Output the (X, Y) coordinate of the center of the cell containing the given text.  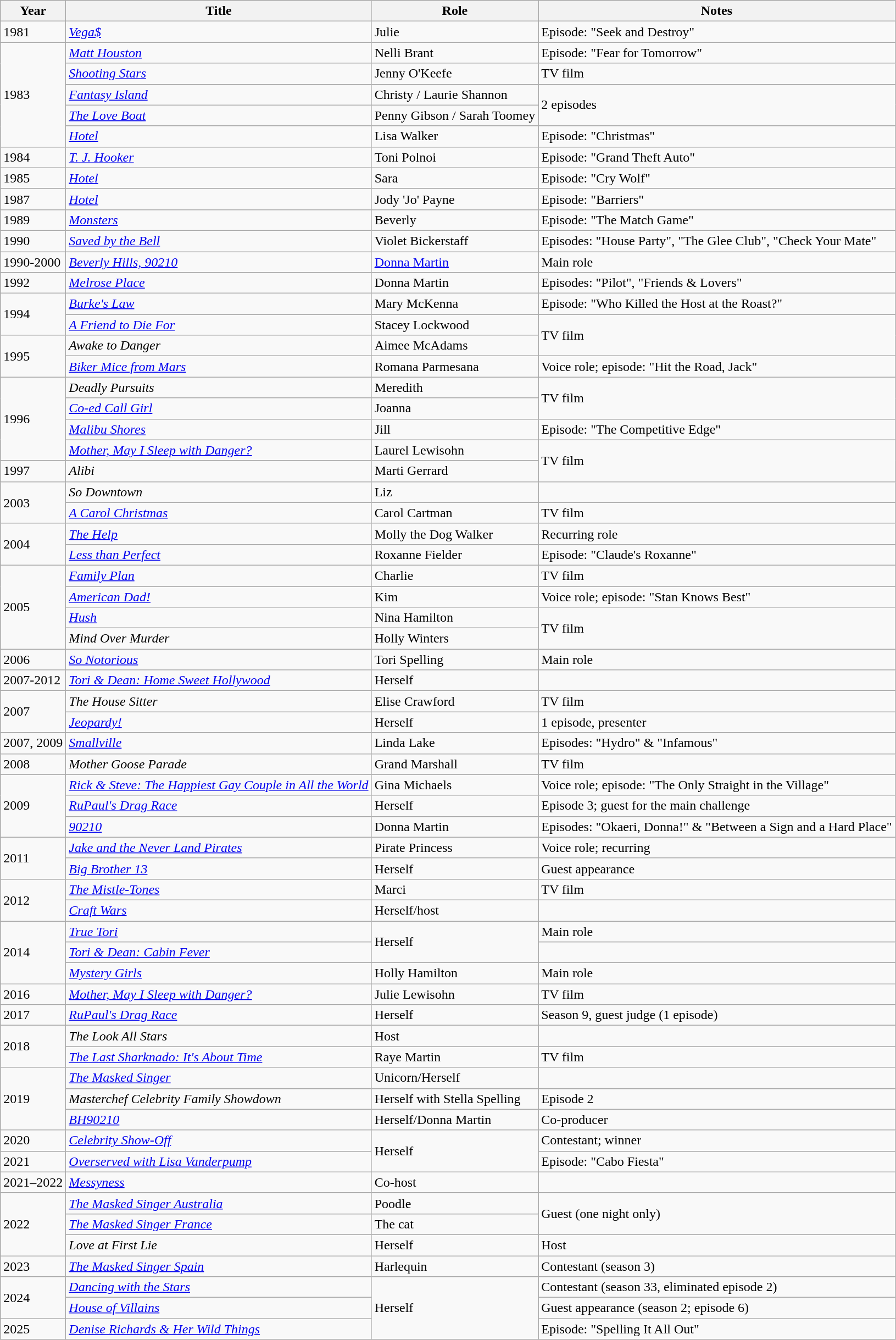
2005 (33, 607)
Biker Mice from Mars (219, 367)
Voice role; episode: "The Only Straight in the Village" (716, 785)
Monsters (219, 220)
The House Sitter (219, 701)
Smallville (219, 743)
The Masked Singer Spain (219, 1266)
Tori & Dean: Cabin Fever (219, 953)
Elise Crawford (455, 701)
The Last Sharknado: It's About Time (219, 1057)
Voice role; episode: "Stan Knows Best" (716, 596)
Contestant (season 3) (716, 1266)
2022 (33, 1224)
BH90210 (219, 1120)
2009 (33, 806)
2 episodes (716, 105)
Jill (455, 429)
2017 (33, 1015)
1989 (33, 220)
American Dad! (219, 596)
Linda Lake (455, 743)
Harlequin (455, 1266)
Poodle (455, 1203)
Awake to Danger (219, 346)
Holly Hamilton (455, 973)
Notes (716, 11)
1981 (33, 32)
Tori Spelling (455, 660)
Marti Gerrard (455, 471)
Unicorn/Herself (455, 1078)
Episodes: "House Party", "The Glee Club", "Check Your Mate" (716, 241)
Julie Lewisohn (455, 994)
Mind Over Murder (219, 639)
Alibi (219, 471)
Co-producer (716, 1120)
1990 (33, 241)
The Mistle-Tones (219, 889)
Nelli Brant (455, 53)
1987 (33, 199)
Beverly Hills, 90210 (219, 262)
Hush (219, 618)
Celebrity Show-Off (219, 1140)
Less than Perfect (219, 555)
Carol Cartman (455, 513)
1992 (33, 283)
Meredith (455, 387)
Laurel Lewisohn (455, 450)
2021–2022 (33, 1182)
Kim (455, 596)
So Notorious (219, 660)
Season 9, guest judge (1 episode) (716, 1015)
Toni Polnoi (455, 157)
Sara (455, 178)
Recurring role (716, 534)
Episode: "Cabo Fiesta" (716, 1161)
Contestant (season 33, eliminated episode 2) (716, 1287)
2024 (33, 1298)
Episode: "Claude's Roxanne" (716, 555)
Messyness (219, 1182)
House of Villains (219, 1308)
2021 (33, 1161)
So Downtown (219, 492)
The Masked Singer Australia (219, 1203)
Penny Gibson / Sarah Toomey (455, 115)
Guest appearance (716, 868)
2014 (33, 953)
Holly Winters (455, 639)
2016 (33, 994)
2007, 2009 (33, 743)
Romana Parmesana (455, 367)
2020 (33, 1140)
Stacey Lockwood (455, 325)
2011 (33, 858)
Rick & Steve: The Happiest Gay Couple in All the World (219, 785)
The cat (455, 1224)
Title (219, 11)
The Help (219, 534)
Jody 'Jo' Payne (455, 199)
The Masked Singer France (219, 1224)
Episode: "Seek and Destroy" (716, 32)
Beverly (455, 220)
1997 (33, 471)
2018 (33, 1046)
Masterchef Celebrity Family Showdown (219, 1099)
A Friend to Die For (219, 325)
Herself with Stella Spelling (455, 1099)
Burke's Law (219, 304)
2012 (33, 900)
Matt Houston (219, 53)
Shooting Stars (219, 74)
2004 (33, 544)
Year (33, 11)
2007 (33, 712)
Malibu Shores (219, 429)
Lisa Walker (455, 136)
Episode: "Fear for Tomorrow" (716, 53)
Family Plan (219, 575)
Episodes: "Pilot", "Friends & Lovers" (716, 283)
1985 (33, 178)
Episode: "Cry Wolf" (716, 178)
Violet Bickerstaff (455, 241)
True Tori (219, 932)
Nina Hamilton (455, 618)
Episodes: "Hydro" & "Infamous" (716, 743)
Voice role; episode: "Hit the Road, Jack" (716, 367)
Jake and the Never Land Pirates (219, 848)
Charlie (455, 575)
2008 (33, 764)
90210 (219, 827)
Christy / Laurie Shannon (455, 95)
Gina Michaels (455, 785)
Marci (455, 889)
Co-host (455, 1182)
Guest (one night only) (716, 1214)
Episode 3; guest for the main challenge (716, 806)
1990-2000 (33, 262)
1996 (33, 419)
Fantasy Island (219, 95)
2007-2012 (33, 680)
Episodes: "Okaeri, Donna!" & "Between a Sign and a Hard Place" (716, 827)
Episode: "Who Killed the Host at the Roast?" (716, 304)
2023 (33, 1266)
Mother Goose Parade (219, 764)
A Carol Christmas (219, 513)
Craft Wars (219, 910)
Dancing with the Stars (219, 1287)
Co-ed Call Girl (219, 408)
Overserved with Lisa Vanderpump (219, 1161)
2006 (33, 660)
Voice role; recurring (716, 848)
Episode: "Barriers" (716, 199)
Contestant; winner (716, 1140)
Molly the Dog Walker (455, 534)
The Love Boat (219, 115)
Denise Richards & Her Wild Things (219, 1329)
Love at First Lie (219, 1245)
Herself/Donna Martin (455, 1120)
1994 (33, 314)
Mystery Girls (219, 973)
Julie (455, 32)
1995 (33, 356)
Vega$ (219, 32)
Episode: "Spelling It All Out" (716, 1329)
Episode: "Christmas" (716, 136)
Liz (455, 492)
Tori & Dean: Home Sweet Hollywood (219, 680)
The Look All Stars (219, 1036)
The Masked Singer (219, 1078)
2019 (33, 1099)
Big Brother 13 (219, 868)
Pirate Princess (455, 848)
Guest appearance (season 2; episode 6) (716, 1308)
Jenny O'Keefe (455, 74)
Joanna (455, 408)
2003 (33, 502)
Episode 2 (716, 1099)
Saved by the Bell (219, 241)
Roxanne Fielder (455, 555)
Grand Marshall (455, 764)
Melrose Place (219, 283)
T. J. Hooker (219, 157)
Episode: "The Competitive Edge" (716, 429)
Aimee McAdams (455, 346)
Jeopardy! (219, 722)
Episode: "Grand Theft Auto" (716, 157)
1983 (33, 95)
1984 (33, 157)
2025 (33, 1329)
Role (455, 11)
Deadly Pursuits (219, 387)
1 episode, presenter (716, 722)
Mary McKenna (455, 304)
Raye Martin (455, 1057)
Episode: "The Match Game" (716, 220)
Herself/host (455, 910)
